Provide the (x, y) coordinate of the cell's center where the given text is located.  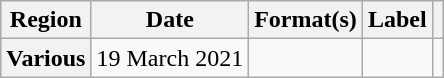
Format(s) (306, 20)
Region (46, 20)
Label (397, 20)
Date (170, 20)
19 March 2021 (170, 58)
Various (46, 58)
